Identify which cell holds the provided text, then report its (X, Y) central coordinate. 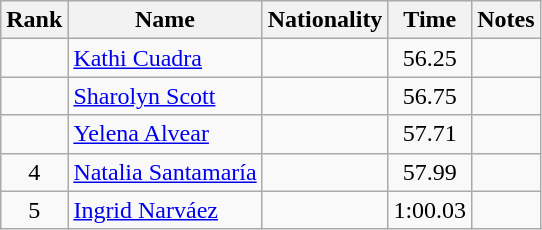
Natalia Santamaría (165, 172)
Name (165, 20)
56.75 (430, 96)
5 (34, 210)
Sharolyn Scott (165, 96)
Notes (506, 20)
57.71 (430, 134)
57.99 (430, 172)
Nationality (325, 20)
4 (34, 172)
1:00.03 (430, 210)
Time (430, 20)
Rank (34, 20)
Kathi Cuadra (165, 58)
56.25 (430, 58)
Yelena Alvear (165, 134)
Ingrid Narváez (165, 210)
